Scan for the cell matching the given text and deliver its [X, Y] coordinate at center. 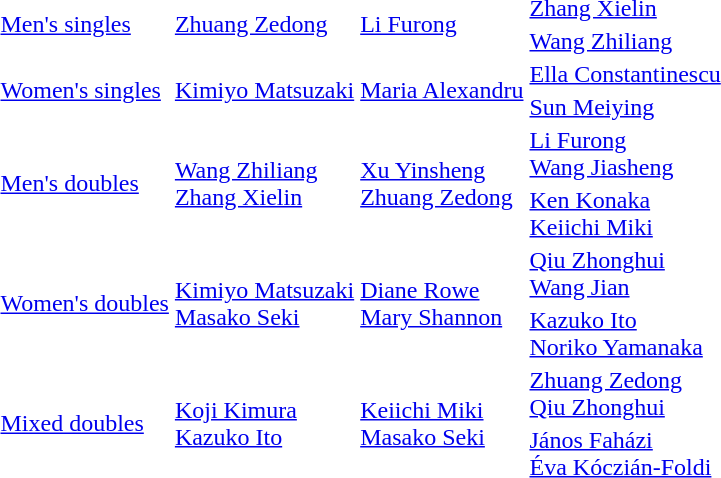
Kimiyo Matsuzaki [264, 90]
Wang Zhiliang Zhang Xielin [264, 184]
Diane Rowe Mary Shannon [442, 304]
Maria Alexandru [442, 90]
Kimiyo Matsuzaki Masako Seki [264, 304]
Xu Yinsheng Zhuang Zedong [442, 184]
